Locate the cell with the specified text and output its (X, Y) center coordinate. 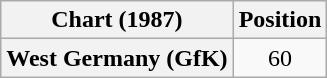
60 (280, 58)
Position (280, 20)
West Germany (GfK) (117, 58)
Chart (1987) (117, 20)
